Find where the given text appears and provide that cell's center as [x, y] coordinate. 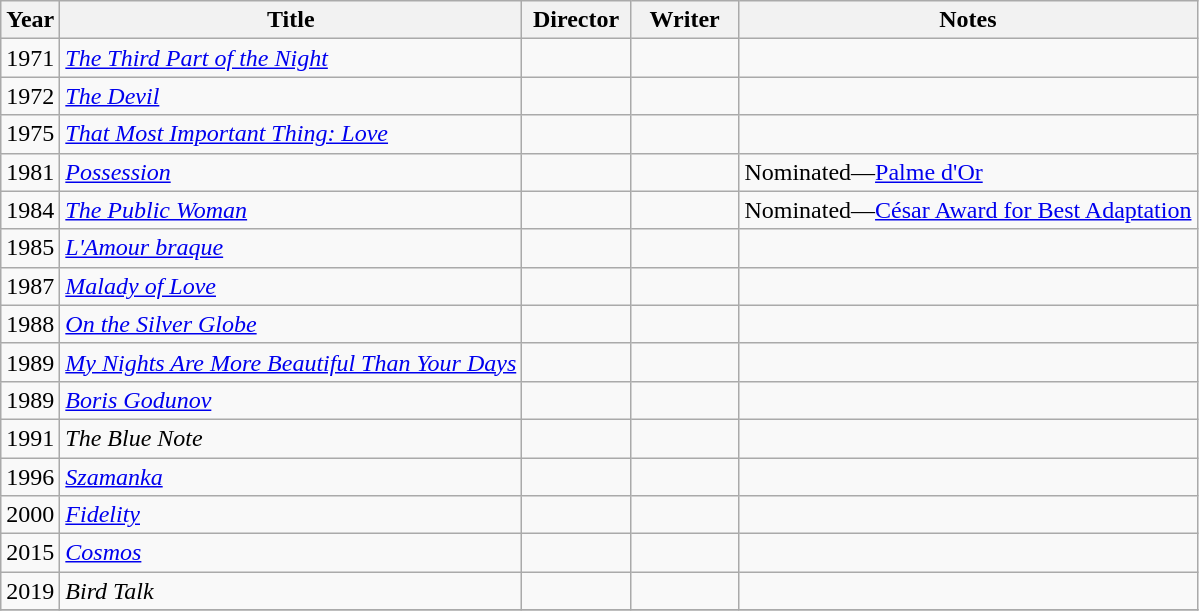
Nominated—César Award for Best Adaptation [968, 210]
The Third Part of the Night [291, 58]
Title [291, 20]
That Most Important Thing: Love [291, 134]
Cosmos [291, 553]
1991 [30, 438]
The Public Woman [291, 210]
1996 [30, 477]
1988 [30, 324]
Possession [291, 172]
1972 [30, 96]
My Nights Are More Beautiful Than Your Days [291, 362]
Malady of Love [291, 286]
The Blue Note [291, 438]
2019 [30, 591]
The Devil [291, 96]
Bird Talk [291, 591]
Nominated—Palme d'Or [968, 172]
1971 [30, 58]
1975 [30, 134]
Boris Godunov [291, 400]
1984 [30, 210]
2000 [30, 515]
1985 [30, 248]
Director [576, 20]
Notes [968, 20]
On the Silver Globe [291, 324]
L'Amour braque [291, 248]
Fidelity [291, 515]
1981 [30, 172]
2015 [30, 553]
Szamanka [291, 477]
1987 [30, 286]
Writer [684, 20]
Year [30, 20]
